Return [x, y] of the center of cell containing provided text 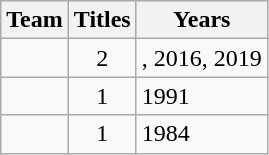
Years [202, 20]
1991 [202, 96]
, 2016, 2019 [202, 58]
1984 [202, 134]
Titles [102, 20]
Team [35, 20]
2 [102, 58]
